Scan for the cell matching the given text and deliver its (x, y) coordinate at center. 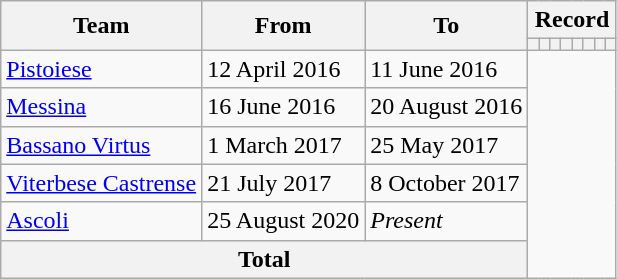
Team (102, 26)
25 May 2017 (446, 145)
Ascoli (102, 221)
To (446, 26)
Present (446, 221)
Pistoiese (102, 69)
From (284, 26)
12 April 2016 (284, 69)
21 July 2017 (284, 183)
8 October 2017 (446, 183)
Bassano Virtus (102, 145)
Total (264, 259)
11 June 2016 (446, 69)
16 June 2016 (284, 107)
25 August 2020 (284, 221)
Viterbese Castrense (102, 183)
Record (572, 20)
1 March 2017 (284, 145)
20 August 2016 (446, 107)
Messina (102, 107)
